Extract the [X, Y] coordinate from the center of the cell holding the provided text.  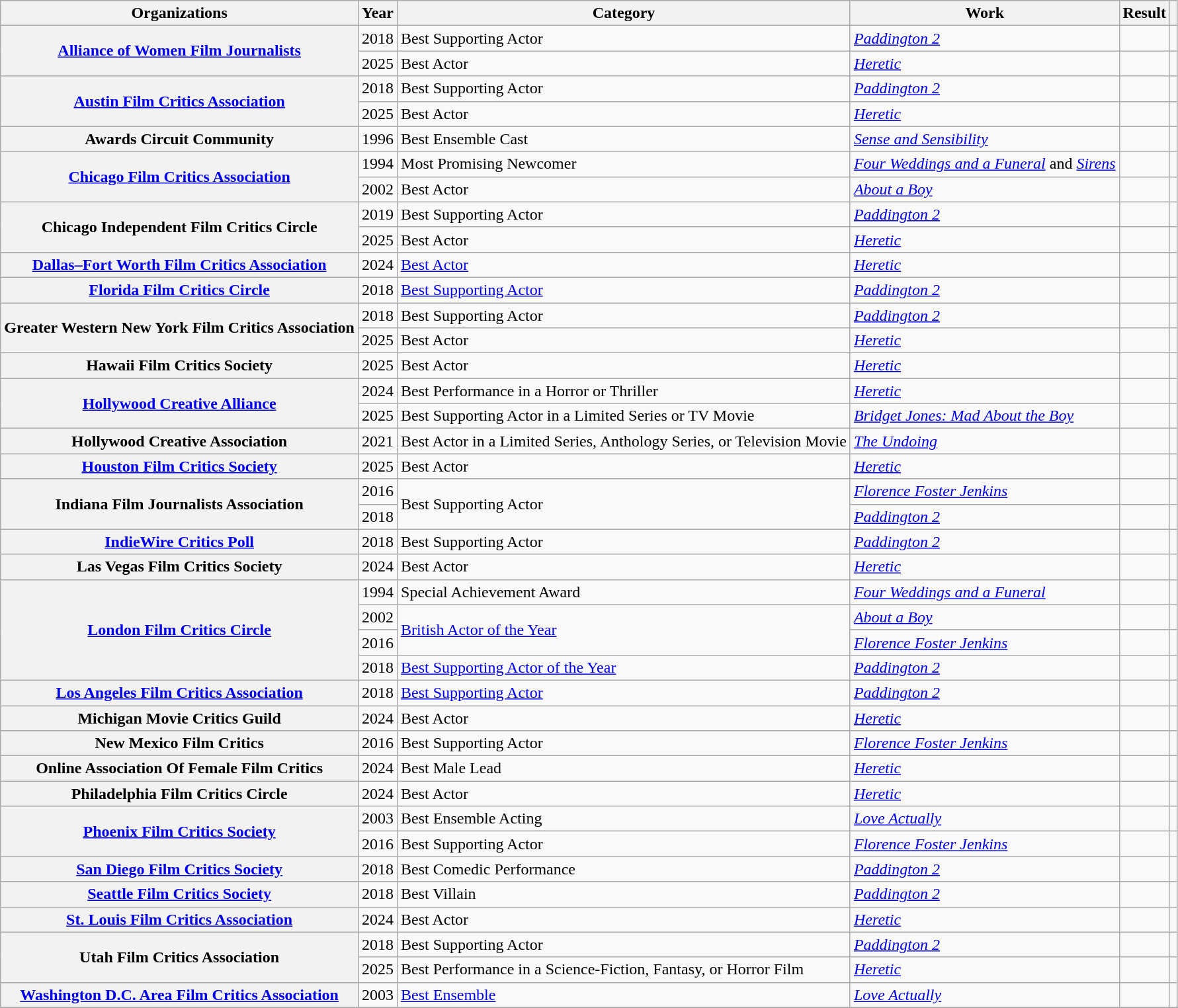
Phoenix Film Critics Society [180, 831]
2019 [378, 214]
Seattle Film Critics Society [180, 894]
1996 [378, 139]
Los Angeles Film Critics Association [180, 693]
Dallas–Fort Worth Film Critics Association [180, 265]
IndieWire Critics Poll [180, 542]
New Mexico Film Critics [180, 743]
Most Promising Newcomer [624, 164]
The Undoing [984, 441]
St. Louis Film Critics Association [180, 919]
Best Supporting Actor of the Year [624, 667]
Best Comedic Performance [624, 869]
Result [1144, 13]
Best Performance in a Horror or Thriller [624, 391]
Best Villain [624, 894]
Category [624, 13]
Sense and Sensibility [984, 139]
Best Supporting Actor in a Limited Series or TV Movie [624, 416]
Washington D.C. Area Film Critics Association [180, 995]
Work [984, 13]
Online Association Of Female Film Critics [180, 769]
Awards Circuit Community [180, 139]
Indiana Film Journalists Association [180, 504]
Bridget Jones: Mad About the Boy [984, 416]
Best Male Lead [624, 769]
Four Weddings and a Funeral [984, 592]
Michigan Movie Critics Guild [180, 718]
Hollywood Creative Alliance [180, 403]
Austin Film Critics Association [180, 101]
Chicago Independent Film Critics Circle [180, 227]
Las Vegas Film Critics Society [180, 567]
Florida Film Critics Circle [180, 290]
Year [378, 13]
Best Ensemble Acting [624, 819]
2021 [378, 441]
Greater Western New York Film Critics Association [180, 328]
Special Achievement Award [624, 592]
Philadelphia Film Critics Circle [180, 794]
Best Performance in a Science-Fiction, Fantasy, or Horror Film [624, 970]
British Actor of the Year [624, 630]
Hawaii Film Critics Society [180, 366]
Best Actor in a Limited Series, Anthology Series, or Television Movie [624, 441]
Utah Film Critics Association [180, 957]
Organizations [180, 13]
Alliance of Women Film Journalists [180, 51]
Chicago Film Critics Association [180, 177]
San Diego Film Critics Society [180, 869]
Best Ensemble [624, 995]
Four Weddings and a Funeral and Sirens [984, 164]
London Film Critics Circle [180, 630]
Hollywood Creative Association [180, 441]
Houston Film Critics Society [180, 466]
Best Ensemble Cast [624, 139]
